Extract the (x, y) coordinate from the center of the cell holding the provided text.  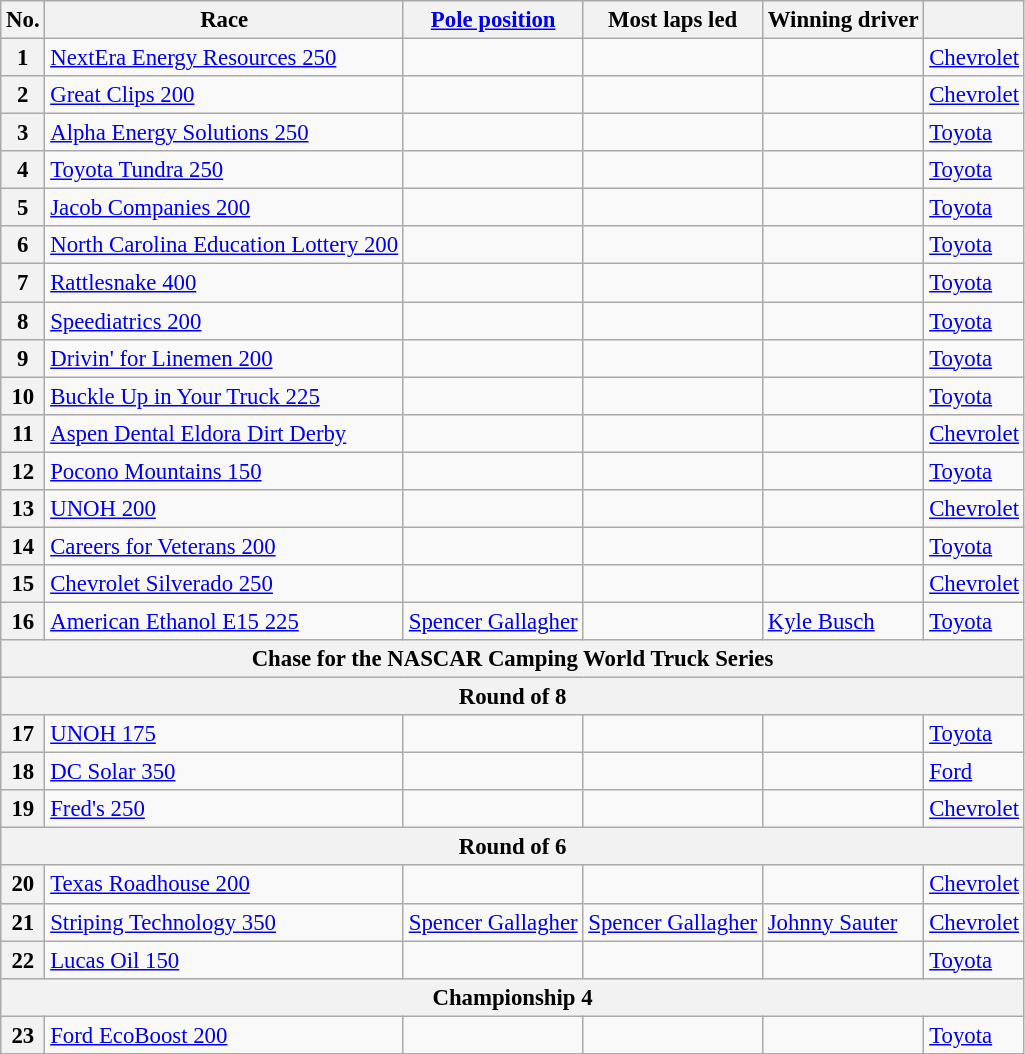
Rattlesnake 400 (224, 283)
Johnny Sauter (842, 922)
19 (23, 809)
4 (23, 170)
UNOH 200 (224, 509)
Championship 4 (513, 997)
Ford (974, 772)
18 (23, 772)
Careers for Veterans 200 (224, 546)
3 (23, 133)
Jacob Companies 200 (224, 208)
Aspen Dental Eldora Dirt Derby (224, 433)
UNOH 175 (224, 734)
2 (23, 95)
21 (23, 922)
Chase for the NASCAR Camping World Truck Series (513, 659)
Winning driver (842, 20)
14 (23, 546)
Round of 6 (513, 847)
Lucas Oil 150 (224, 960)
North Carolina Education Lottery 200 (224, 245)
11 (23, 433)
6 (23, 245)
9 (23, 358)
5 (23, 208)
17 (23, 734)
Alpha Energy Solutions 250 (224, 133)
10 (23, 396)
13 (23, 509)
12 (23, 471)
Texas Roadhouse 200 (224, 885)
23 (23, 1035)
Speediatrics 200 (224, 321)
No. (23, 20)
DC Solar 350 (224, 772)
20 (23, 885)
22 (23, 960)
16 (23, 621)
Pole position (492, 20)
Striping Technology 350 (224, 922)
Buckle Up in Your Truck 225 (224, 396)
Toyota Tundra 250 (224, 170)
Pocono Mountains 150 (224, 471)
Ford EcoBoost 200 (224, 1035)
American Ethanol E15 225 (224, 621)
7 (23, 283)
NextEra Energy Resources 250 (224, 58)
8 (23, 321)
15 (23, 584)
Round of 8 (513, 697)
Kyle Busch (842, 621)
1 (23, 58)
Great Clips 200 (224, 95)
Drivin' for Linemen 200 (224, 358)
Most laps led (672, 20)
Chevrolet Silverado 250 (224, 584)
Race (224, 20)
Fred's 250 (224, 809)
